Return the (X, Y) coordinate for the center point of the cell that contains the specified text.  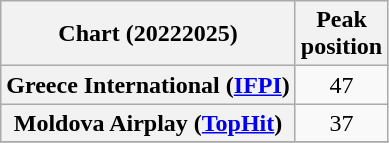
Greece International (IFPI) (148, 85)
Peakposition (341, 34)
Chart (20222025) (148, 34)
47 (341, 85)
Moldova Airplay (TopHit) (148, 123)
37 (341, 123)
